For the text-containing cell, return its midpoint in [X, Y] coordinate format. 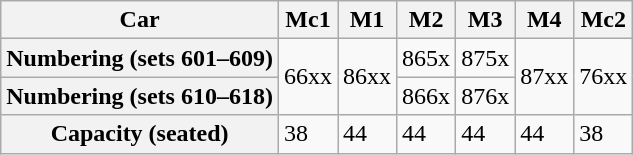
M2 [426, 20]
875x [486, 58]
866x [426, 96]
86xx [368, 77]
M3 [486, 20]
Car [140, 20]
M1 [368, 20]
76xx [604, 77]
865x [426, 58]
M4 [544, 20]
876x [486, 96]
87xx [544, 77]
Numbering (sets 601–609) [140, 58]
Mc2 [604, 20]
66xx [308, 77]
Mc1 [308, 20]
Numbering (sets 610–618) [140, 96]
Capacity (seated) [140, 134]
